Identify which cell holds the provided text, then report its (X, Y) central coordinate. 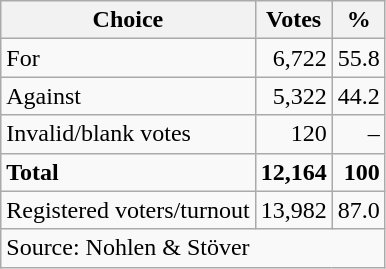
Votes (294, 20)
120 (294, 134)
13,982 (294, 210)
44.2 (358, 96)
100 (358, 172)
5,322 (294, 96)
87.0 (358, 210)
Registered voters/turnout (128, 210)
Against (128, 96)
Choice (128, 20)
For (128, 58)
Total (128, 172)
55.8 (358, 58)
6,722 (294, 58)
Source: Nohlen & Stöver (193, 248)
– (358, 134)
12,164 (294, 172)
% (358, 20)
Invalid/blank votes (128, 134)
